Pinpoint the cell where the given text exists, returning its (X, Y) midpoint coordinate. 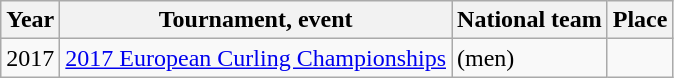
2017 (30, 58)
Year (30, 20)
Tournament, event (256, 20)
(men) (530, 58)
National team (530, 20)
Place (640, 20)
2017 European Curling Championships (256, 58)
